From the cell containing the given text, extract its center point as [x, y] coordinate. 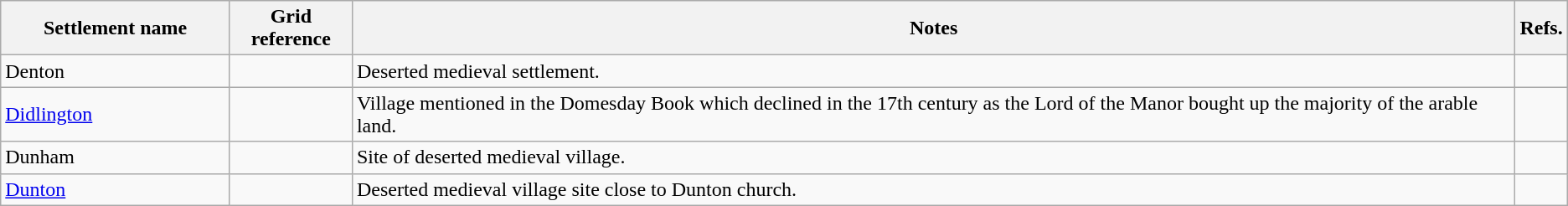
Site of deserted medieval village. [933, 157]
Notes [933, 28]
Refs. [1541, 28]
Deserted medieval village site close to Dunton church. [933, 189]
Grid reference [291, 28]
Denton [116, 71]
Dunton [116, 189]
Settlement name [116, 28]
Village mentioned in the Domesday Book which declined in the 17th century as the Lord of the Manor bought up the majority of the arable land. [933, 114]
Dunham [116, 157]
Deserted medieval settlement. [933, 71]
Didlington [116, 114]
